Provide the [X, Y] coordinate of the cell's center where the given text is located.  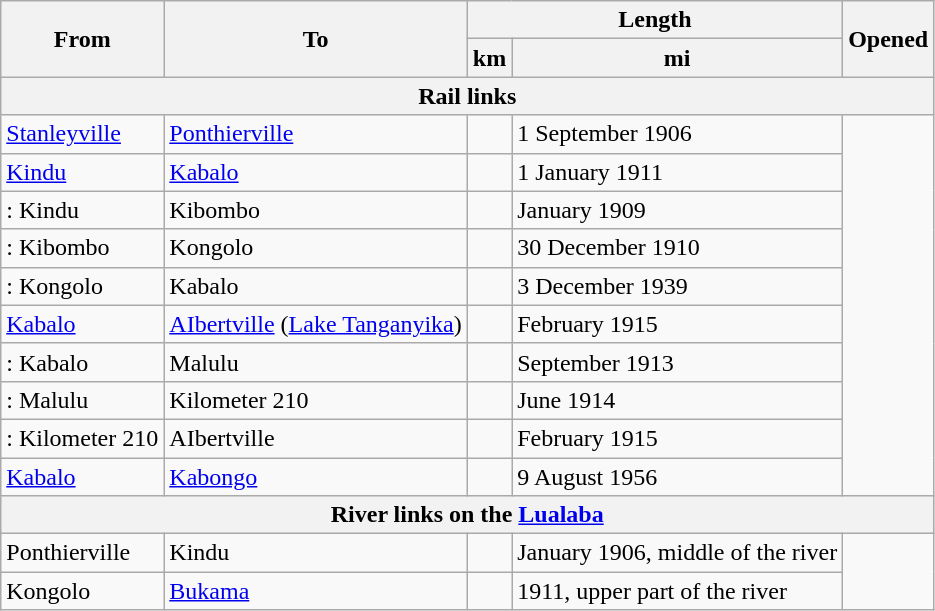
AIbertville [316, 438]
January 1906, middle of the river [678, 553]
: Kilometer 210 [82, 438]
Bukama [316, 591]
Stanleyville [82, 134]
Malulu [316, 362]
Rail links [468, 96]
Kibombo [316, 210]
AIbertville (Lake Tanganyika) [316, 324]
1 January 1911 [678, 172]
: Malulu [82, 400]
From [82, 39]
: Kindu [82, 210]
: Kabalo [82, 362]
30 December 1910 [678, 248]
Kilometer 210 [316, 400]
: Kibombo [82, 248]
1 September 1906 [678, 134]
3 December 1939 [678, 286]
1911, upper part of the river [678, 591]
January 1909 [678, 210]
: Kongolo [82, 286]
September 1913 [678, 362]
mi [678, 58]
Kabongo [316, 477]
Opened [888, 39]
Length [654, 20]
9 August 1956 [678, 477]
To [316, 39]
km [489, 58]
River links on the Lualaba [468, 515]
June 1914 [678, 400]
